Locate the cell with the specified text and output its [x, y] center coordinate. 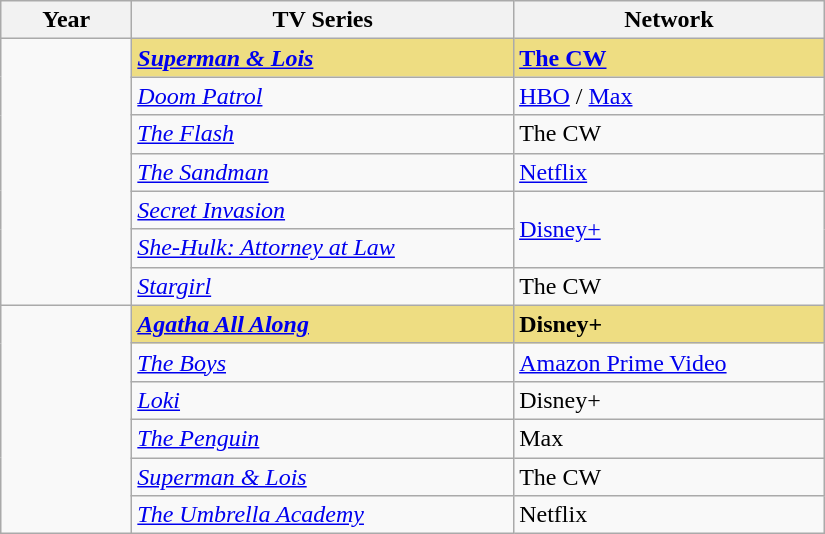
HBO / Max [670, 96]
Year [66, 20]
Doom Patrol [323, 96]
Max [670, 438]
She-Hulk: Attorney at Law [323, 248]
The Boys [323, 362]
Secret Invasion [323, 210]
The Penguin [323, 438]
Network [670, 20]
Agatha All Along [323, 324]
The Umbrella Academy [323, 515]
TV Series [323, 20]
Loki [323, 400]
Amazon Prime Video [670, 362]
The Sandman [323, 172]
Stargirl [323, 286]
The Flash [323, 134]
